Scan for the cell matching the given text and deliver its [X, Y] coordinate at center. 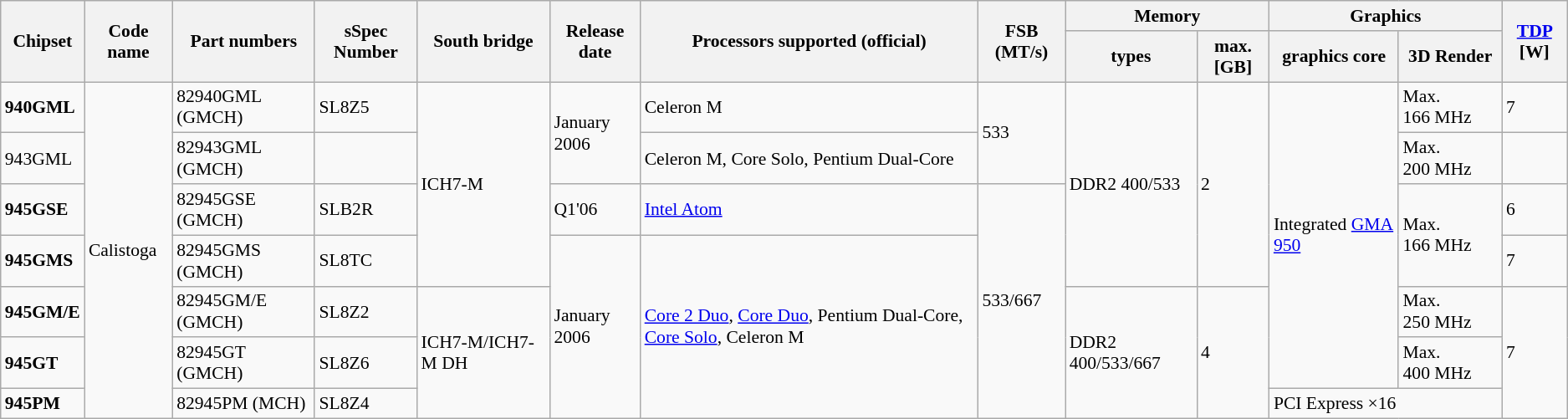
SL8Z4 [365, 404]
Chipset [43, 42]
945GMS [43, 261]
South bridge [483, 42]
Code name [129, 42]
SL8Z2 [365, 311]
82945GMS (GMCH) [243, 261]
82945GM/E (GMCH) [243, 311]
Intel Atom [810, 209]
945GT [43, 363]
ICH7-M [483, 184]
Max. 250 MHz [1450, 311]
Celeron M [810, 107]
SL8TC [365, 261]
FSB (MT/s) [1021, 42]
SLB2R [365, 209]
Release date [595, 42]
SL8Z5 [365, 107]
DDR2 400/533 [1131, 184]
940GML [43, 107]
82943GML (GMCH) [243, 159]
DDR2 400/533/667 [1131, 352]
Max. 400 MHz [1450, 363]
Integrated GMA 950 [1335, 236]
943GML [43, 159]
types [1131, 57]
Celeron M, Core Solo, Pentium Dual-Core [810, 159]
82945PM (MCH) [243, 404]
Graphics [1386, 16]
4 [1233, 352]
PCI Express ×16 [1386, 404]
945GSE [43, 209]
Core 2 Duo, Core Duo, Pentium Dual-Core, Core Solo, Celeron M [810, 326]
533/667 [1021, 301]
ICH7-M/ICH7-M DH [483, 352]
3D Render [1450, 57]
sSpec Number [365, 42]
Memory [1167, 16]
2 [1233, 184]
945PM [43, 404]
graphics core [1335, 57]
82945GT (GMCH) [243, 363]
533 [1021, 133]
Processors supported (official) [810, 42]
6 [1535, 209]
TDP [W] [1535, 42]
Calistoga [129, 250]
Part numbers [243, 42]
SL8Z6 [365, 363]
max. [GB] [1233, 57]
Q1'06 [595, 209]
Max. 200 MHz [1450, 159]
82940GML (GMCH) [243, 107]
82945GSE (GMCH) [243, 209]
945GM/E [43, 311]
